Provide the (x, y) coordinate of the cell's center where the given text is located.  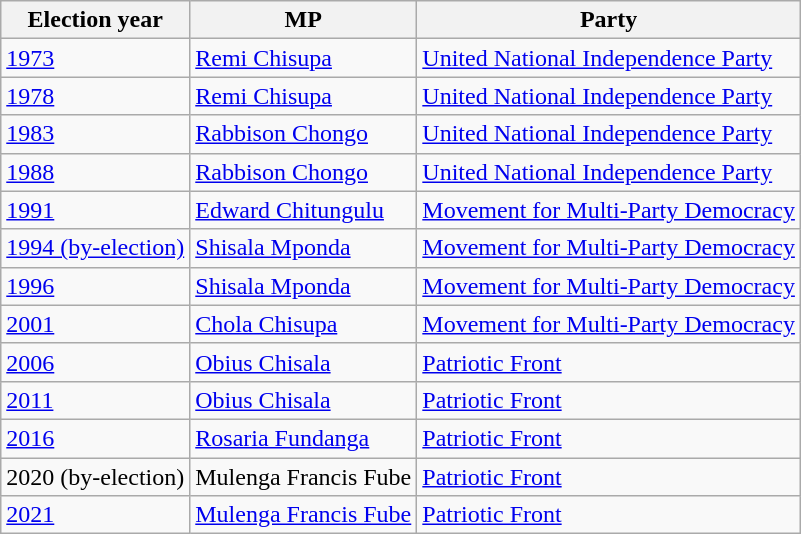
Edward Chitungulu (304, 210)
2016 (96, 438)
2020 (by-election) (96, 477)
1973 (96, 58)
1991 (96, 210)
1988 (96, 172)
1994 (by-election) (96, 248)
2006 (96, 362)
2001 (96, 324)
Party (609, 20)
1978 (96, 96)
2021 (96, 515)
Chola Chisupa (304, 324)
1983 (96, 134)
MP (304, 20)
Election year (96, 20)
1996 (96, 286)
Rosaria Fundanga (304, 438)
2011 (96, 400)
